Return [X, Y] of the center of cell containing provided text 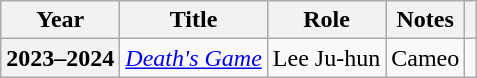
Title [194, 20]
2023–2024 [60, 58]
Lee Ju-hun [326, 58]
Year [60, 20]
Cameo [426, 58]
Death's Game [194, 58]
Notes [426, 20]
Role [326, 20]
